Provide the [X, Y] coordinate of the cell's center where the given text is located.  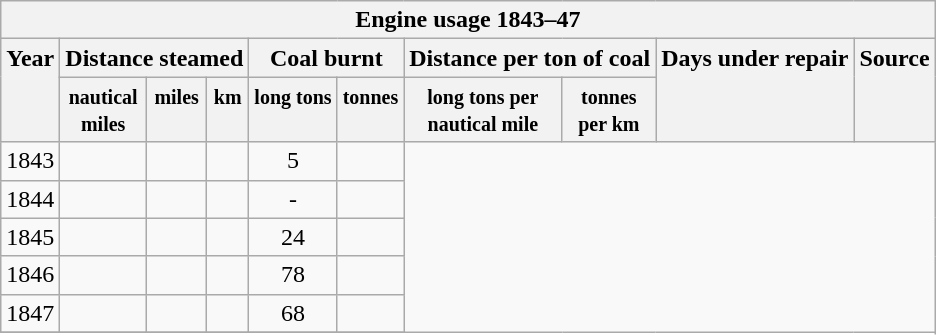
Distance steamed [154, 58]
Days under repair [755, 90]
long tons [293, 110]
Year [30, 90]
Source [894, 90]
miles [177, 110]
24 [293, 237]
Engine usage 1843–47 [468, 20]
Distance per ton of coal [530, 58]
nauticalmiles [104, 110]
1843 [30, 161]
km [228, 110]
1847 [30, 313]
1844 [30, 199]
5 [293, 161]
tonnesper km [609, 110]
Coal burnt [326, 58]
- [293, 199]
1845 [30, 237]
tonnes [370, 110]
78 [293, 275]
1846 [30, 275]
68 [293, 313]
long tons pernautical mile [483, 110]
